Provide the [X, Y] coordinate of the cell's center where the given text is located.  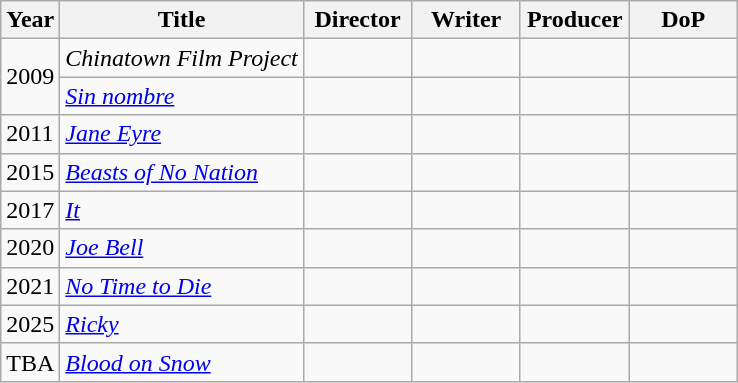
Jane Eyre [182, 134]
Blood on Snow [182, 362]
Director [358, 20]
Joe Bell [182, 248]
2020 [30, 248]
Title [182, 20]
2021 [30, 286]
2025 [30, 324]
2009 [30, 77]
TBA [30, 362]
DoP [684, 20]
Beasts of No Nation [182, 172]
Chinatown Film Project [182, 58]
Year [30, 20]
2011 [30, 134]
It [182, 210]
Sin nombre [182, 96]
2015 [30, 172]
No Time to Die [182, 286]
Writer [466, 20]
Producer [574, 20]
Ricky [182, 324]
2017 [30, 210]
